Search for the cell housing the specified text and yield its [X, Y] center coordinate. 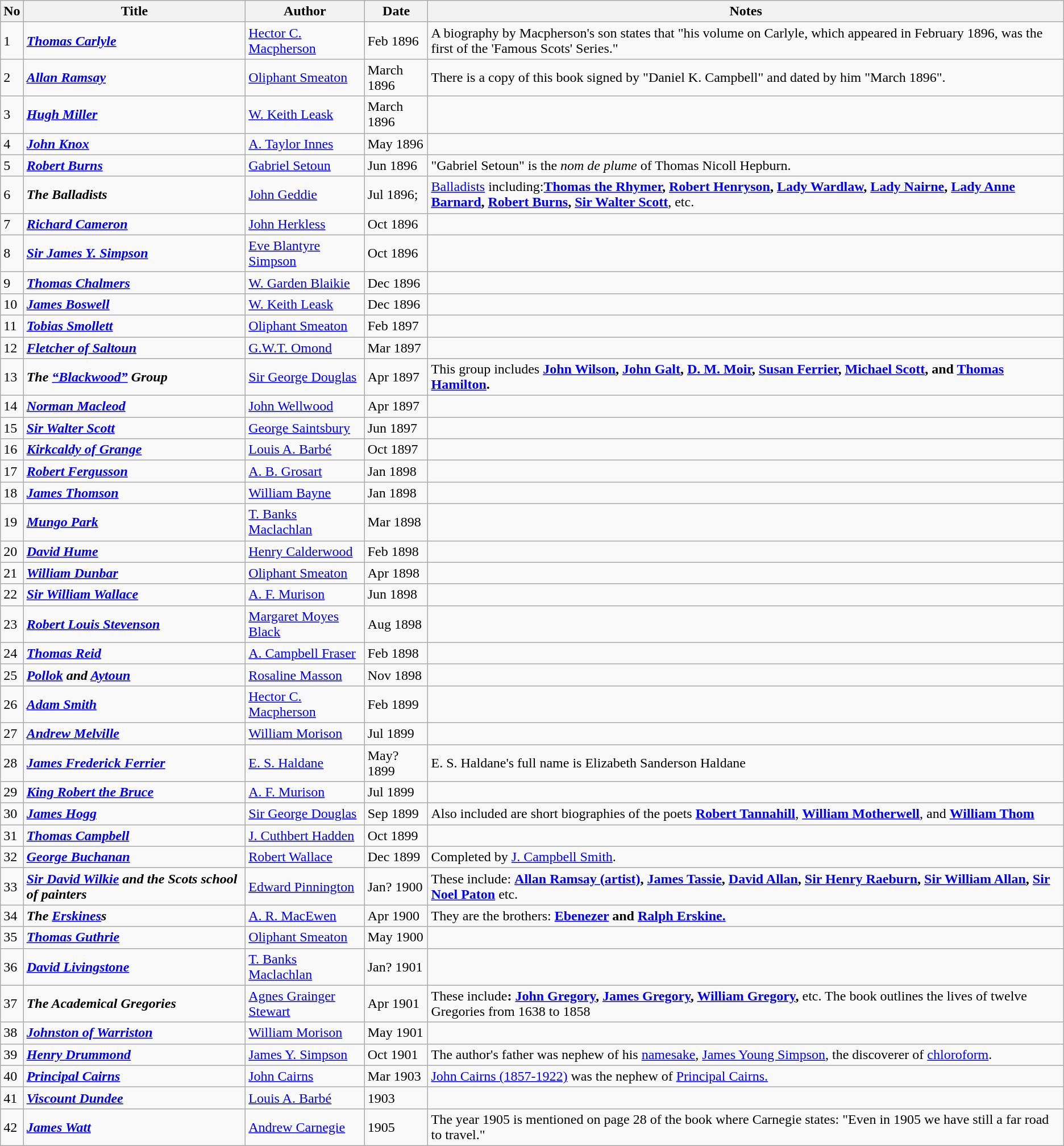
James Frederick Ferrier [134, 763]
Mar 1903 [396, 1076]
15 [12, 428]
The Balladists [134, 194]
12 [12, 347]
Edward Pinnington [305, 887]
Mar 1897 [396, 347]
A biography by Macpherson's son states that "his volume on Carlyle, which appeared in February 1896, was the first of the 'Famous Scots' Series." [746, 41]
May 1896 [396, 144]
The year 1905 is mentioned on page 28 of the book where Carnegie states: "Even in 1905 we have still a far road to travel." [746, 1127]
E. S. Haldane [305, 763]
Rosaline Masson [305, 675]
Also included are short biographies of the poets Robert Tannahill, William Motherwell, and William Thom [746, 814]
May 1900 [396, 937]
Nov 1898 [396, 675]
John Herkless [305, 224]
Apr 1898 [396, 573]
1905 [396, 1127]
G.W.T. Omond [305, 347]
The “Blackwood” Group [134, 377]
22 [12, 595]
Feb 1896 [396, 41]
13 [12, 377]
George Saintsbury [305, 428]
Andrew Melville [134, 733]
40 [12, 1076]
Robert Fergusson [134, 471]
Sir Walter Scott [134, 428]
Jun 1896 [396, 165]
James Y. Simpson [305, 1054]
A. Taylor Innes [305, 144]
Sir David Wilkie and the Scots school of painters [134, 887]
3 [12, 115]
28 [12, 763]
Jun 1897 [396, 428]
34 [12, 916]
Jan? 1901 [396, 966]
8 [12, 254]
16 [12, 450]
6 [12, 194]
24 [12, 653]
Feb 1899 [396, 704]
A. B. Grosart [305, 471]
These include: John Gregory, James Gregory, William Gregory, etc. The book outlines the lives of twelve Gregories from 1638 to 1858 [746, 1004]
Norman Macleod [134, 406]
Viscount Dundee [134, 1098]
18 [12, 493]
James Watt [134, 1127]
1903 [396, 1098]
19 [12, 522]
Mungo Park [134, 522]
37 [12, 1004]
Oct 1899 [396, 836]
The Erskiness [134, 916]
Andrew Carnegie [305, 1127]
John Cairns [305, 1076]
10 [12, 304]
They are the brothers: Ebenezer and Ralph Erskine. [746, 916]
Oct 1901 [396, 1054]
Dec 1899 [396, 857]
Completed by J. Campbell Smith. [746, 857]
Date [396, 11]
John Knox [134, 144]
Henry Drummond [134, 1054]
Thomas Carlyle [134, 41]
The Academical Gregories [134, 1004]
Sep 1899 [396, 814]
George Buchanan [134, 857]
23 [12, 624]
Thomas Campbell [134, 836]
No [12, 11]
Thomas Guthrie [134, 937]
Agnes Grainger Stewart [305, 1004]
This group includes John Wilson, John Galt, D. M. Moir, Susan Ferrier, Michael Scott, and Thomas Hamilton. [746, 377]
There is a copy of this book signed by "Daniel K. Campbell" and dated by him "March 1896". [746, 77]
Thomas Chalmers [134, 283]
32 [12, 857]
29 [12, 792]
Apr 1900 [396, 916]
May 1901 [396, 1033]
9 [12, 283]
William Bayne [305, 493]
27 [12, 733]
Title [134, 11]
E. S. Haldane's full name is Elizabeth Sanderson Haldane [746, 763]
Apr 1901 [396, 1004]
A. Campbell Fraser [305, 653]
Kirkcaldy of Grange [134, 450]
1 [12, 41]
Margaret Moyes Black [305, 624]
James Thomson [134, 493]
7 [12, 224]
Fletcher of Saltoun [134, 347]
2 [12, 77]
Balladists including:Thomas the Rhymer, Robert Henryson, Lady Wardlaw, Lady Nairne, Lady Anne Barnard, Robert Burns, Sir Walter Scott, etc. [746, 194]
5 [12, 165]
Principal Cairns [134, 1076]
These include: Allan Ramsay (artist), James Tassie, David Allan, Sir Henry Raeburn, Sir William Allan, Sir Noel Paton etc. [746, 887]
Pollok and Aytoun [134, 675]
James Hogg [134, 814]
John Geddie [305, 194]
4 [12, 144]
Jul 1896; [396, 194]
Jun 1898 [396, 595]
Mar 1898 [396, 522]
Thomas Reid [134, 653]
Author [305, 11]
A. R. MacEwen [305, 916]
John Wellwood [305, 406]
Johnston of Warriston [134, 1033]
Robert Louis Stevenson [134, 624]
33 [12, 887]
Gabriel Setoun [305, 165]
36 [12, 966]
Notes [746, 11]
John Cairns (1857-1922) was the nephew of Principal Cairns. [746, 1076]
35 [12, 937]
The author's father was nephew of his namesake, James Young Simpson, the discoverer of chloroform. [746, 1054]
42 [12, 1127]
Jan? 1900 [396, 887]
J. Cuthbert Hadden [305, 836]
Robert Wallace [305, 857]
25 [12, 675]
King Robert the Bruce [134, 792]
Henry Calderwood [305, 551]
Hugh Miller [134, 115]
William Dunbar [134, 573]
41 [12, 1098]
11 [12, 326]
Eve Blantyre Simpson [305, 254]
Sir James Y. Simpson [134, 254]
David Hume [134, 551]
"Gabriel Setoun" is the nom de plume of Thomas Nicoll Hepburn. [746, 165]
James Boswell [134, 304]
Allan Ramsay [134, 77]
Tobias Smollett [134, 326]
20 [12, 551]
David Livingstone [134, 966]
21 [12, 573]
Oct 1897 [396, 450]
Feb 1897 [396, 326]
30 [12, 814]
39 [12, 1054]
26 [12, 704]
38 [12, 1033]
Adam Smith [134, 704]
May? 1899 [396, 763]
W. Garden Blaikie [305, 283]
Richard Cameron [134, 224]
Aug 1898 [396, 624]
Robert Burns [134, 165]
31 [12, 836]
Sir William Wallace [134, 595]
14 [12, 406]
17 [12, 471]
